Identify which cell holds the provided text, then report its [X, Y] central coordinate. 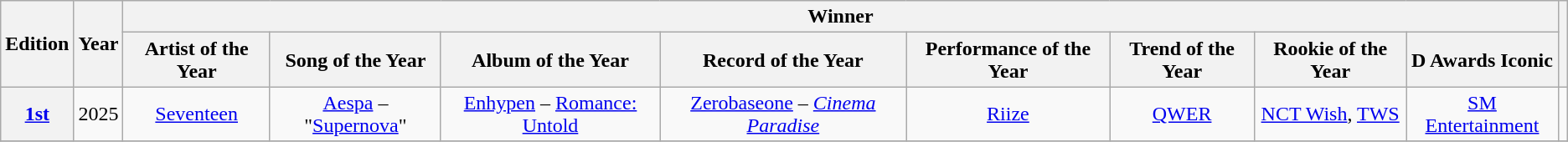
Trend of the Year [1183, 60]
Song of the Year [355, 60]
Album of the Year [549, 60]
Year [99, 43]
Record of the Year [783, 60]
QWER [1183, 114]
Seventeen [197, 114]
Artist of the Year [197, 60]
1st [37, 114]
Zerobaseone – Cinema Paradise [783, 114]
Rookie of the Year [1330, 60]
2025 [99, 114]
NCT Wish, TWS [1330, 114]
Riize [1008, 114]
Edition [37, 43]
SM Entertainment [1483, 114]
D Awards Iconic [1483, 60]
Winner [841, 17]
Aespa – "Supernova" [355, 114]
Performance of the Year [1008, 60]
Enhypen – Romance: Untold [549, 114]
